Pinpoint the cell where the given text exists, returning its [X, Y] midpoint coordinate. 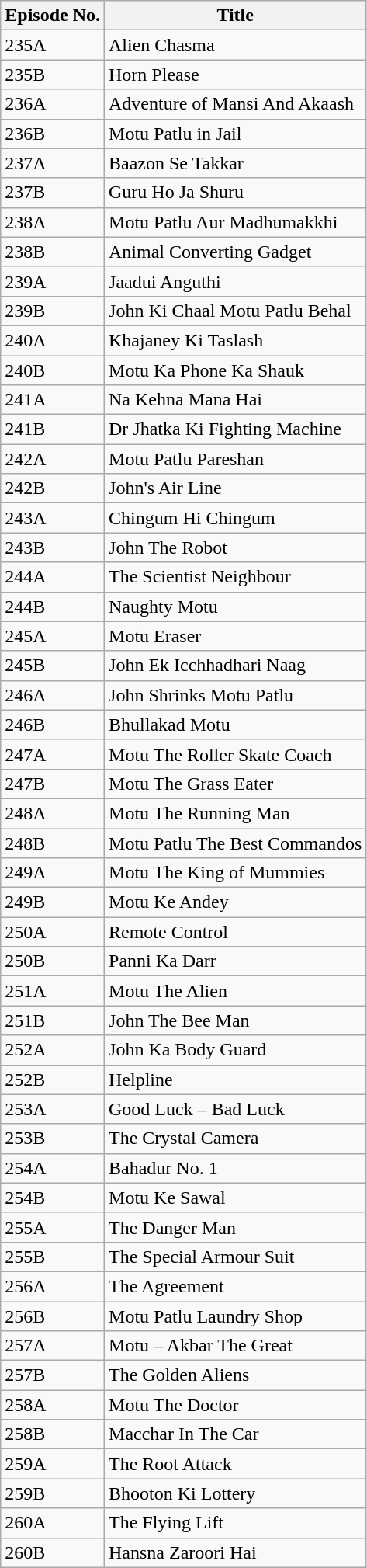
John Ki Chaal Motu Patlu Behal [236, 311]
250A [53, 932]
256B [53, 1316]
Episode No. [53, 16]
251B [53, 1020]
The Agreement [236, 1286]
Motu Ka Phone Ka Shauk [236, 370]
Adventure of Mansi And Akaash [236, 104]
Motu Patlu Aur Madhumakkhi [236, 222]
The Flying Lift [236, 1523]
Bahadur No. 1 [236, 1168]
253B [53, 1139]
238B [53, 252]
Motu The Running Man [236, 813]
245A [53, 636]
253A [53, 1109]
247A [53, 754]
256A [53, 1286]
Motu The Grass Eater [236, 784]
John The Robot [236, 548]
236B [53, 134]
244A [53, 577]
Hansna Zaroori Hai [236, 1552]
The Root Attack [236, 1464]
242B [53, 488]
Dr Jhatka Ki Fighting Machine [236, 429]
237B [53, 193]
Motu Patlu in Jail [236, 134]
249B [53, 902]
Macchar In The Car [236, 1434]
The Scientist Neighbour [236, 577]
Chingum Hi Chingum [236, 518]
252A [53, 1050]
251A [53, 991]
257A [53, 1346]
244B [53, 607]
249A [53, 873]
241B [53, 429]
236A [53, 104]
240B [53, 370]
255B [53, 1257]
John Ek Icchhadhari Naag [236, 666]
Motu – Akbar The Great [236, 1346]
John The Bee Man [236, 1020]
235B [53, 75]
260A [53, 1523]
Remote Control [236, 932]
243A [53, 518]
241A [53, 400]
254B [53, 1198]
Motu The Alien [236, 991]
Motu Ke Andey [236, 902]
Bhooton Ki Lottery [236, 1493]
260B [53, 1552]
248B [53, 843]
Khajaney Ki Taslash [236, 340]
John Ka Body Guard [236, 1050]
Bhullakad Motu [236, 725]
Motu Ke Sawal [236, 1198]
Naughty Motu [236, 607]
Motu Patlu Laundry Shop [236, 1316]
Panni Ka Darr [236, 961]
237A [53, 163]
255A [53, 1227]
248A [53, 813]
257B [53, 1375]
259A [53, 1464]
Animal Converting Gadget [236, 252]
The Special Armour Suit [236, 1257]
Motu The Doctor [236, 1405]
252B [53, 1080]
245B [53, 666]
The Danger Man [236, 1227]
240A [53, 340]
Horn Please [236, 75]
Guru Ho Ja Shuru [236, 193]
239A [53, 281]
Helpline [236, 1080]
Title [236, 16]
243B [53, 548]
258B [53, 1434]
Motu Patlu Pareshan [236, 459]
Na Kehna Mana Hai [236, 400]
235A [53, 45]
Alien Chasma [236, 45]
Good Luck – Bad Luck [236, 1109]
254A [53, 1168]
The Crystal Camera [236, 1139]
250B [53, 961]
259B [53, 1493]
247B [53, 784]
246A [53, 695]
239B [53, 311]
258A [53, 1405]
238A [53, 222]
John's Air Line [236, 488]
Motu Eraser [236, 636]
Motu The Roller Skate Coach [236, 754]
246B [53, 725]
Jaadui Anguthi [236, 281]
Motu Patlu The Best Commandos [236, 843]
Baazon Se Takkar [236, 163]
John Shrinks Motu Patlu [236, 695]
Motu The King of Mummies [236, 873]
The Golden Aliens [236, 1375]
242A [53, 459]
